Locate the cell with the specified text and output its (x, y) center coordinate. 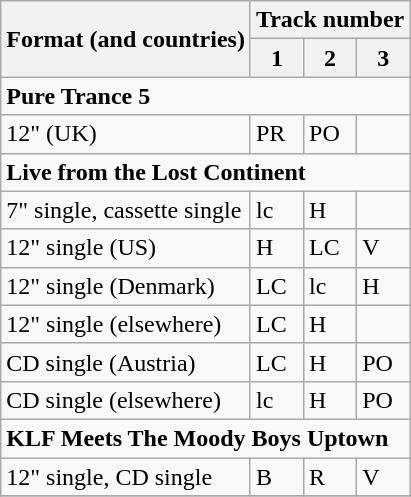
CD single (elsewhere) (126, 400)
12" single (elsewhere) (126, 324)
Live from the Lost Continent (206, 172)
PR (276, 134)
Track number (330, 20)
12" single (US) (126, 248)
12" single, CD single (126, 477)
2 (330, 58)
3 (384, 58)
B (276, 477)
R (330, 477)
Format (and countries) (126, 39)
12" single (Denmark) (126, 286)
1 (276, 58)
KLF Meets The Moody Boys Uptown (206, 438)
CD single (Austria) (126, 362)
12" (UK) (126, 134)
Pure Trance 5 (206, 96)
7" single, cassette single (126, 210)
